Return the (x, y) coordinate for the center point of the cell that contains the specified text.  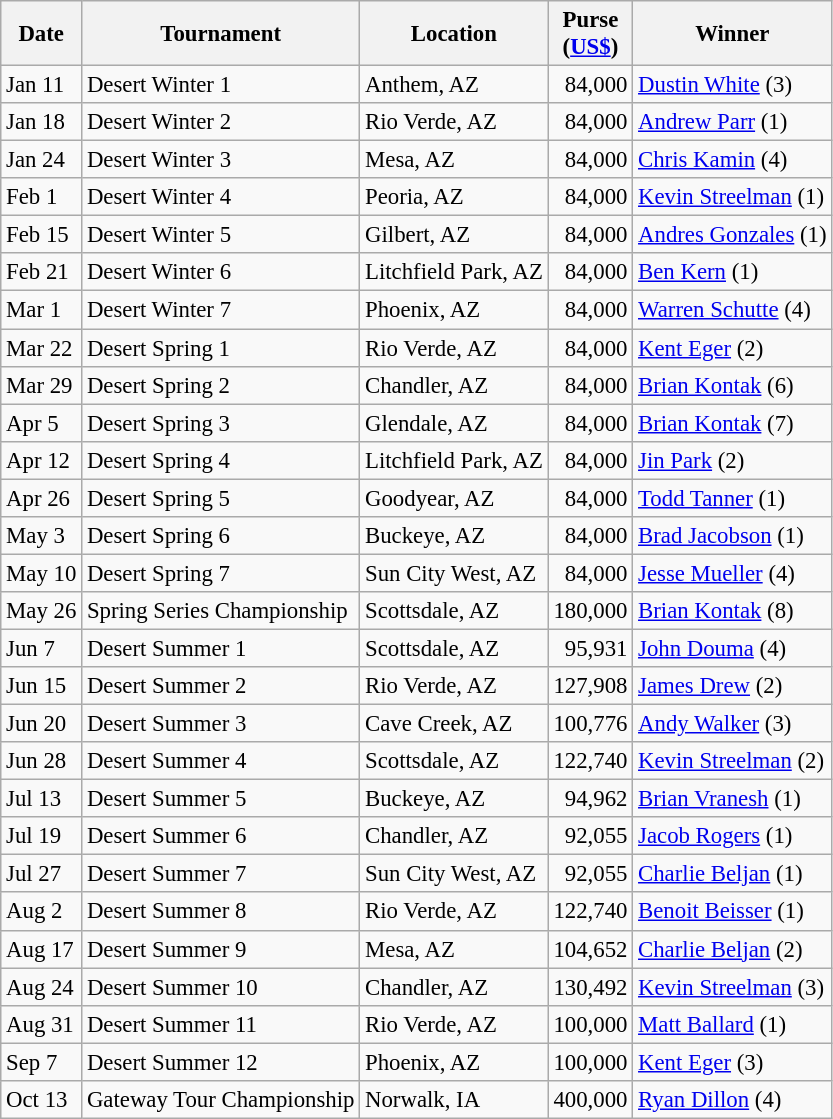
95,931 (590, 648)
Kevin Streelman (1) (732, 197)
Kevin Streelman (3) (732, 987)
Charlie Beljan (2) (732, 949)
127,908 (590, 686)
Desert Summer 6 (221, 836)
Desert Summer 7 (221, 874)
Matt Ballard (1) (732, 1024)
Brian Kontak (7) (732, 423)
Brian Vranesh (1) (732, 799)
Andres Gonzales (1) (732, 235)
Jan 18 (42, 122)
Benoit Beisser (1) (732, 912)
Desert Winter 2 (221, 122)
James Drew (2) (732, 686)
Desert Summer 5 (221, 799)
Purse(US$) (590, 34)
Desert Winter 4 (221, 197)
Desert Spring 1 (221, 348)
Jesse Mueller (4) (732, 573)
Kent Eger (3) (732, 1062)
Peoria, AZ (454, 197)
Jan 24 (42, 160)
Desert Winter 3 (221, 160)
94,962 (590, 799)
May 3 (42, 536)
Kevin Streelman (2) (732, 761)
Jul 19 (42, 836)
Mar 1 (42, 310)
400,000 (590, 1100)
Desert Winter 5 (221, 235)
Jan 11 (42, 85)
Desert Summer 8 (221, 912)
Gilbert, AZ (454, 235)
Jun 28 (42, 761)
May 10 (42, 573)
Mar 22 (42, 348)
Ryan Dillon (4) (732, 1100)
Desert Summer 1 (221, 648)
Date (42, 34)
Desert Winter 7 (221, 310)
Desert Spring 6 (221, 536)
Anthem, AZ (454, 85)
Oct 13 (42, 1100)
Glendale, AZ (454, 423)
Desert Spring 2 (221, 385)
180,000 (590, 611)
Jun 20 (42, 724)
Charlie Beljan (1) (732, 874)
Desert Summer 9 (221, 949)
Feb 1 (42, 197)
Apr 5 (42, 423)
Desert Spring 7 (221, 573)
Desert Summer 12 (221, 1062)
Desert Spring 4 (221, 460)
Brad Jacobson (1) (732, 536)
Winner (732, 34)
Aug 24 (42, 987)
Cave Creek, AZ (454, 724)
Jun 15 (42, 686)
Todd Tanner (1) (732, 498)
Aug 2 (42, 912)
Feb 15 (42, 235)
Desert Winter 6 (221, 273)
Jul 27 (42, 874)
Jun 7 (42, 648)
Chris Kamin (4) (732, 160)
Jin Park (2) (732, 460)
Andy Walker (3) (732, 724)
Spring Series Championship (221, 611)
Aug 31 (42, 1024)
Andrew Parr (1) (732, 122)
Desert Summer 2 (221, 686)
Feb 21 (42, 273)
Tournament (221, 34)
Norwalk, IA (454, 1100)
Desert Summer 10 (221, 987)
Kent Eger (2) (732, 348)
Desert Winter 1 (221, 85)
130,492 (590, 987)
Ben Kern (1) (732, 273)
Jul 13 (42, 799)
Desert Summer 3 (221, 724)
Dustin White (3) (732, 85)
100,776 (590, 724)
Desert Spring 3 (221, 423)
Brian Kontak (8) (732, 611)
Location (454, 34)
Gateway Tour Championship (221, 1100)
Mar 29 (42, 385)
Apr 26 (42, 498)
May 26 (42, 611)
Goodyear, AZ (454, 498)
Aug 17 (42, 949)
Warren Schutte (4) (732, 310)
Apr 12 (42, 460)
104,652 (590, 949)
Desert Summer 11 (221, 1024)
Desert Spring 5 (221, 498)
Desert Summer 4 (221, 761)
John Douma (4) (732, 648)
Sep 7 (42, 1062)
Jacob Rogers (1) (732, 836)
Brian Kontak (6) (732, 385)
